Extract the (X, Y) coordinate from the center of the cell holding the provided text.  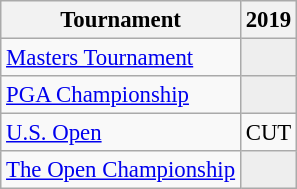
2019 (268, 20)
U.S. Open (121, 133)
CUT (268, 133)
PGA Championship (121, 95)
Tournament (121, 20)
The Open Championship (121, 170)
Masters Tournament (121, 58)
